Determine the (x, y) coordinate at the center of the cell enclosing the given text.  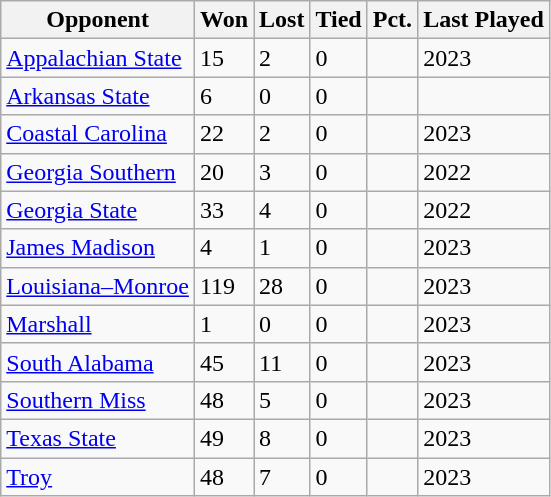
Southern Miss (98, 400)
8 (282, 438)
11 (282, 362)
6 (224, 96)
James Madison (98, 248)
28 (282, 286)
33 (224, 210)
20 (224, 172)
Texas State (98, 438)
Marshall (98, 324)
South Alabama (98, 362)
Louisiana–Monroe (98, 286)
Won (224, 20)
Lost (282, 20)
22 (224, 134)
Georgia State (98, 210)
45 (224, 362)
Troy (98, 477)
Last Played (484, 20)
49 (224, 438)
7 (282, 477)
Opponent (98, 20)
3 (282, 172)
Tied (338, 20)
5 (282, 400)
119 (224, 286)
Coastal Carolina (98, 134)
15 (224, 58)
Arkansas State (98, 96)
Georgia Southern (98, 172)
Appalachian State (98, 58)
Pct. (392, 20)
